Find where the given text appears and provide that cell's center as (x, y) coordinate. 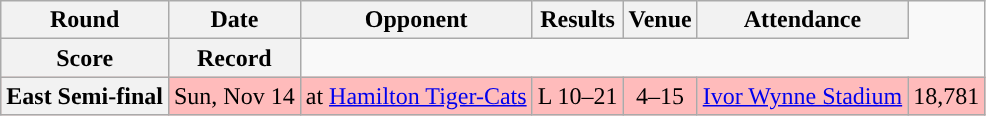
Results (578, 20)
Round (85, 20)
Record (234, 58)
4–15 (660, 96)
East Semi-final (85, 96)
L 10–21 (578, 96)
Attendance (802, 20)
Date (234, 20)
Opponent (416, 20)
at Hamilton Tiger-Cats (416, 96)
Sun, Nov 14 (234, 96)
Score (85, 58)
Venue (660, 20)
18,781 (946, 96)
Ivor Wynne Stadium (802, 96)
